Scan for the cell matching the given text and deliver its [X, Y] coordinate at center. 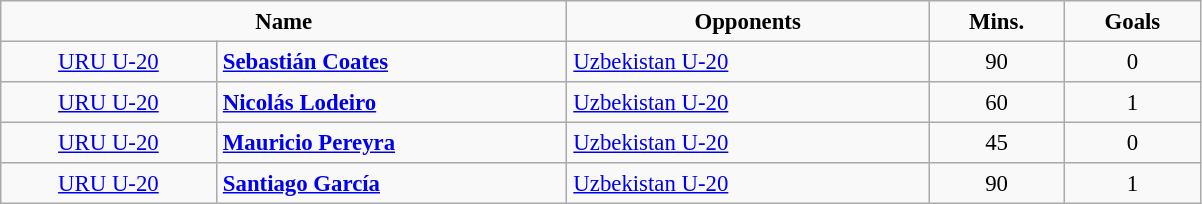
Mauricio Pereyra [392, 142]
Nicolás Lodeiro [392, 102]
Goals [1132, 21]
Name [284, 21]
60 [997, 102]
Sebastián Coates [392, 61]
Opponents [748, 21]
45 [997, 142]
Santiago García [392, 183]
Mins. [997, 21]
